Scan for the cell matching the given text and deliver its [x, y] coordinate at center. 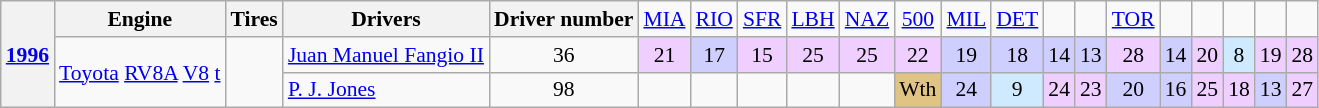
MIA [664, 19]
36 [564, 55]
16 [1176, 90]
Juan Manuel Fangio II [386, 55]
P. J. Jones [386, 90]
SFR [762, 19]
Driver number [564, 19]
8 [1239, 55]
1996 [28, 54]
500 [918, 19]
Wth [918, 90]
27 [1302, 90]
15 [762, 55]
TOR [1134, 19]
Engine [140, 19]
Drivers [386, 19]
Toyota RV8A V8 t [140, 72]
22 [918, 55]
RIO [714, 19]
17 [714, 55]
23 [1091, 90]
Tires [254, 19]
DET [1017, 19]
NAZ [867, 19]
LBH [812, 19]
21 [664, 55]
98 [564, 90]
MIL [966, 19]
9 [1017, 90]
